Provide the [X, Y] coordinate of the cell's center where the given text is located.  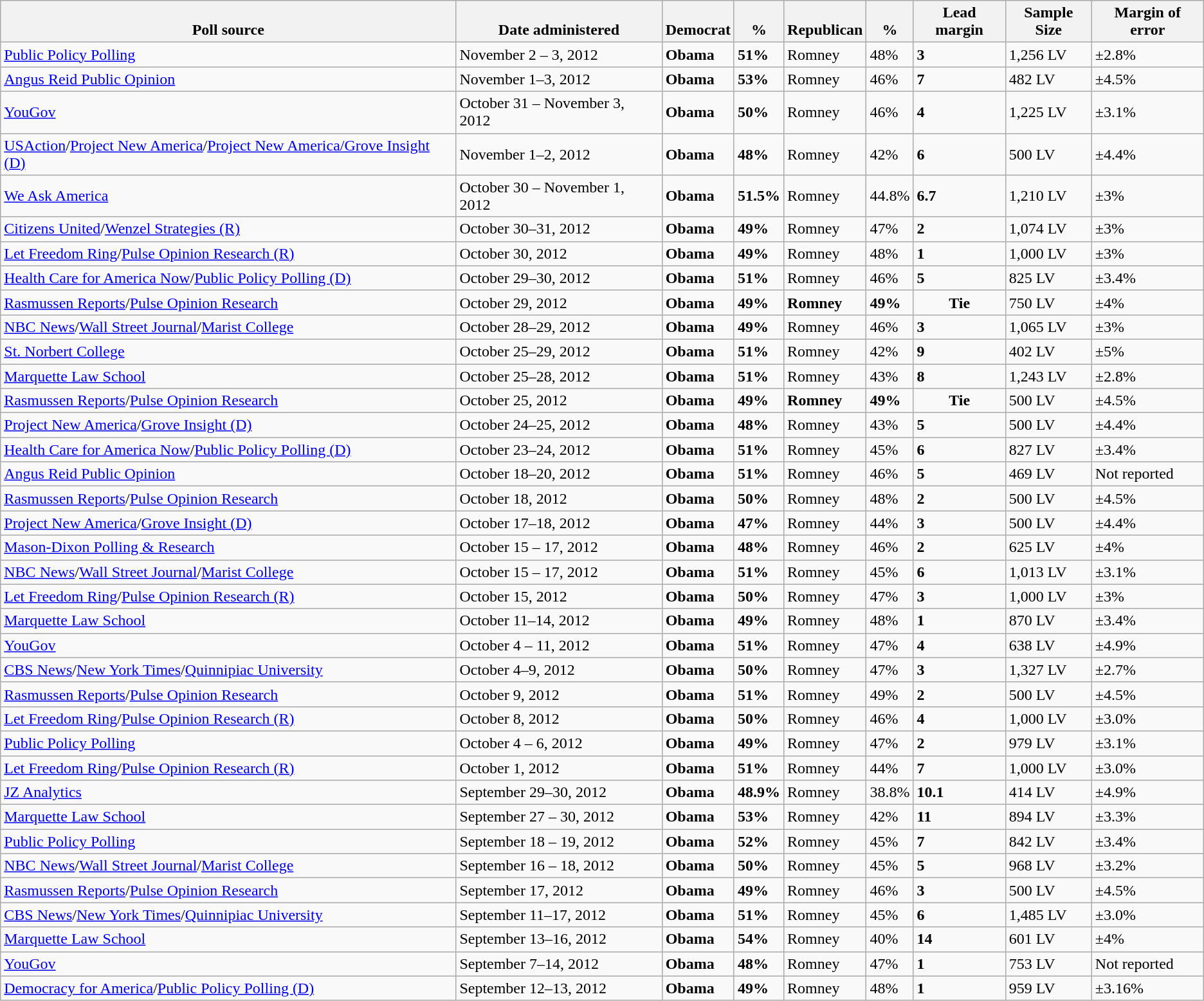
51.5% [759, 196]
1,243 LV [1048, 376]
52% [759, 841]
Margin of error [1147, 22]
894 LV [1048, 817]
9 [960, 351]
469 LV [1048, 474]
8 [960, 376]
Citizens United/Wenzel Strategies (R) [228, 229]
September 27 – 30, 2012 [559, 817]
1,225 LV [1048, 112]
St. Norbert College [228, 351]
November 2 – 3, 2012 [559, 55]
1,256 LV [1048, 55]
October 4 – 6, 2012 [559, 743]
October 8, 2012 [559, 719]
482 LV [1048, 79]
October 24–25, 2012 [559, 425]
October 23–24, 2012 [559, 450]
±3.3% [1147, 817]
September 18 – 19, 2012 [559, 841]
October 1, 2012 [559, 767]
10.1 [960, 793]
1,485 LV [1048, 915]
October 4–9, 2012 [559, 670]
USAction/Project New America/Project New America/Grove Insight (D) [228, 154]
Democrat [698, 22]
October 17–18, 2012 [559, 523]
601 LV [1048, 939]
968 LV [1048, 866]
October 29, 2012 [559, 302]
54% [759, 939]
842 LV [1048, 841]
638 LV [1048, 645]
October 18, 2012 [559, 499]
±5% [1147, 351]
October 30, 2012 [559, 253]
October 15, 2012 [559, 596]
40% [890, 939]
September 7–14, 2012 [559, 964]
Lead margin [960, 22]
1,074 LV [1048, 229]
959 LV [1048, 988]
October 29–30, 2012 [559, 278]
827 LV [1048, 450]
October 25–29, 2012 [559, 351]
625 LV [1048, 547]
November 1–2, 2012 [559, 154]
Democracy for America/Public Policy Polling (D) [228, 988]
JZ Analytics [228, 793]
Republican [825, 22]
October 28–29, 2012 [559, 327]
October 11–14, 2012 [559, 621]
September 16 – 18, 2012 [559, 866]
October 25–28, 2012 [559, 376]
September 11–17, 2012 [559, 915]
October 18–20, 2012 [559, 474]
September 29–30, 2012 [559, 793]
44.8% [890, 196]
753 LV [1048, 964]
870 LV [1048, 621]
414 LV [1048, 793]
September 12–13, 2012 [559, 988]
We Ask America [228, 196]
1,210 LV [1048, 196]
979 LV [1048, 743]
11 [960, 817]
October 31 – November 3, 2012 [559, 112]
±2.7% [1147, 670]
402 LV [1048, 351]
October 4 – 11, 2012 [559, 645]
November 1–3, 2012 [559, 79]
October 30–31, 2012 [559, 229]
38.8% [890, 793]
1,065 LV [1048, 327]
Mason-Dixon Polling & Research [228, 547]
1,327 LV [1048, 670]
October 25, 2012 [559, 401]
October 9, 2012 [559, 694]
Sample Size [1048, 22]
6.7 [960, 196]
48.9% [759, 793]
825 LV [1048, 278]
September 13–16, 2012 [559, 939]
1,013 LV [1048, 572]
±3.2% [1147, 866]
14 [960, 939]
Poll source [228, 22]
October 30 – November 1, 2012 [559, 196]
750 LV [1048, 302]
September 17, 2012 [559, 890]
Date administered [559, 22]
±3.16% [1147, 988]
